Scan for the cell matching the given text and deliver its (x, y) coordinate at center. 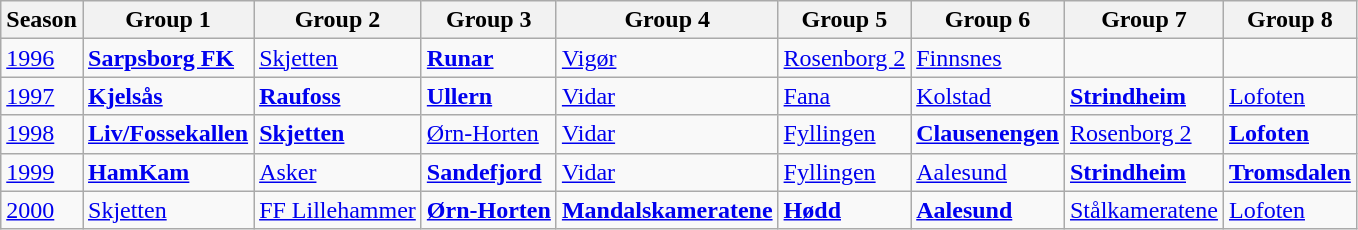
Group 4 (667, 20)
Season (42, 20)
Runar (488, 58)
Clausenengen (988, 134)
Raufoss (338, 96)
2000 (42, 210)
Group 8 (1290, 20)
Group 7 (1144, 20)
1996 (42, 58)
1998 (42, 134)
FF Lillehammer (338, 210)
1997 (42, 96)
Liv/Fossekallen (168, 134)
1999 (42, 172)
Asker (338, 172)
Group 2 (338, 20)
Group 1 (168, 20)
Stålkameratene (1144, 210)
Group 3 (488, 20)
Tromsdalen (1290, 172)
Hødd (844, 210)
Ullern (488, 96)
HamKam (168, 172)
Kjelsås (168, 96)
Fana (844, 96)
Kolstad (988, 96)
Sandefjord (488, 172)
Group 5 (844, 20)
Finnsnes (988, 58)
Sarpsborg FK (168, 58)
Vigør (667, 58)
Mandalskameratene (667, 210)
Group 6 (988, 20)
